Extract the [X, Y] coordinate from the center of the cell holding the provided text.  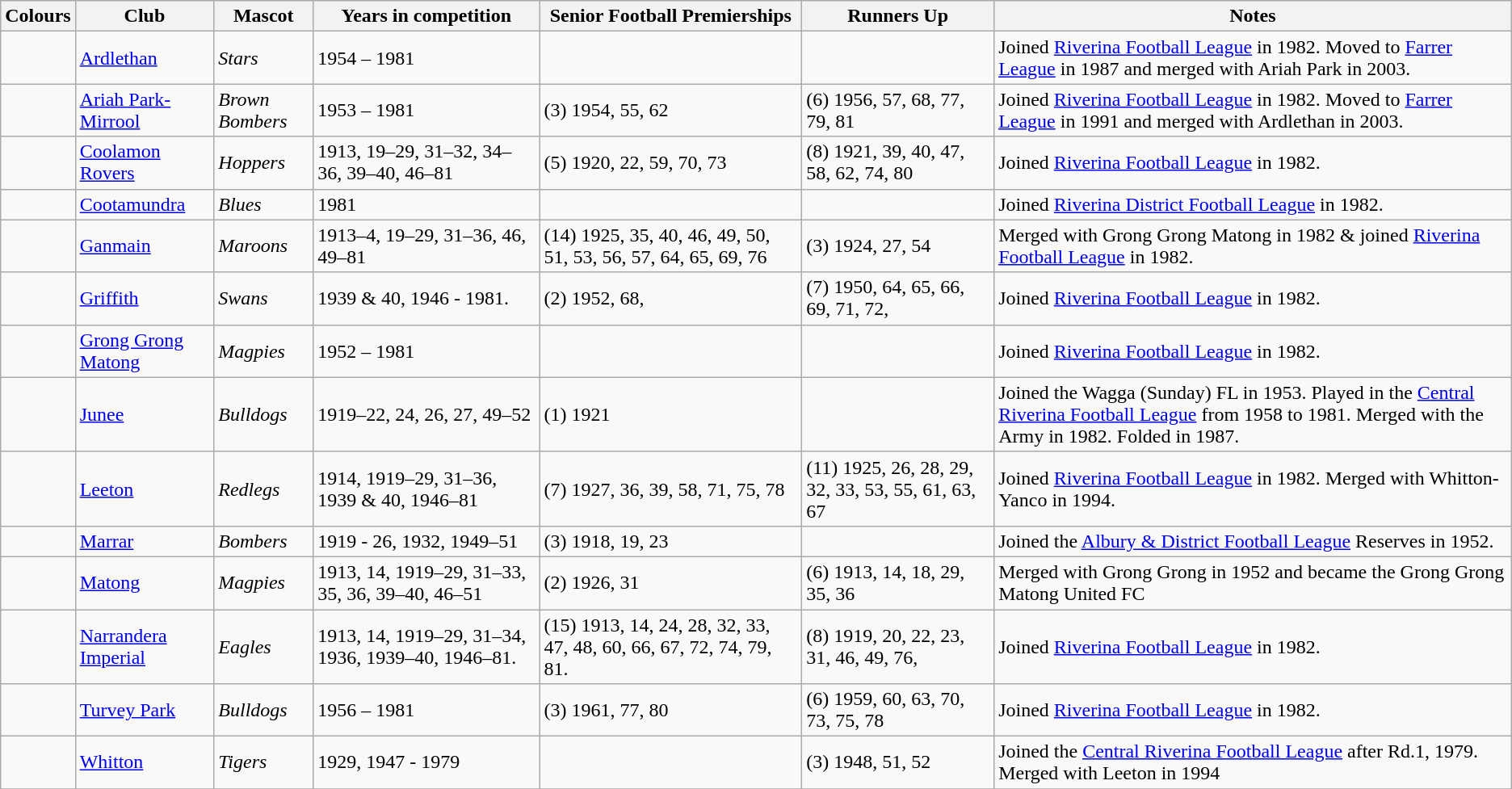
1919 - 26, 1932, 1949–51 [426, 541]
Hoppers [263, 163]
Grong Grong Matong [145, 350]
(7) 1927, 36, 39, 58, 71, 75, 78 [670, 489]
(15) 1913, 14, 24, 28, 32, 33, 47, 48, 60, 66, 67, 72, 74, 79, 81. [670, 646]
(2) 1926, 31 [670, 583]
Narrandera Imperial [145, 646]
Brown Bombers [263, 110]
(3) 1954, 55, 62 [670, 110]
Blues [263, 204]
(3) 1924, 27, 54 [898, 246]
Mascot [263, 16]
(2) 1952, 68, [670, 299]
(11) 1925, 26, 28, 29, 32, 33, 53, 55, 61, 63, 67 [898, 489]
Ganmain [145, 246]
(14) 1925, 35, 40, 46, 49, 50, 51, 53, 56, 57, 64, 65, 69, 76 [670, 246]
1953 – 1981 [426, 110]
1913, 14, 1919–29, 31–33, 35, 36, 39–40, 46–51 [426, 583]
Whitton [145, 762]
Notes [1254, 16]
1954 – 1981 [426, 58]
Merged with Grong Grong in 1952 and became the Grong Grong Matong United FC [1254, 583]
1914, 1919–29, 31–36, 1939 & 40, 1946–81 [426, 489]
1913–4, 19–29, 31–36, 46, 49–81 [426, 246]
Runners Up [898, 16]
(6) 1959, 60, 63, 70, 73, 75, 78 [898, 711]
1956 – 1981 [426, 711]
Joined Riverina Football League in 1982. Moved to Farrer League in 1991 and merged with Ardlethan in 2003. [1254, 110]
(3) 1918, 19, 23 [670, 541]
Junee [145, 414]
Redlegs [263, 489]
Stars [263, 58]
Joined the Albury & District Football League Reserves in 1952. [1254, 541]
Colours [38, 16]
Years in competition [426, 16]
(6) 1913, 14, 18, 29, 35, 36 [898, 583]
(3) 1948, 51, 52 [898, 762]
Marrar [145, 541]
1913, 19–29, 31–32, 34–36, 39–40, 46–81 [426, 163]
Swans [263, 299]
(8) 1919, 20, 22, 23, 31, 46, 49, 76, [898, 646]
1981 [426, 204]
1939 & 40, 1946 - 1981. [426, 299]
(6) 1956, 57, 68, 77, 79, 81 [898, 110]
Leeton [145, 489]
1919–22, 24, 26, 27, 49–52 [426, 414]
(1) 1921 [670, 414]
Joined Riverina Football League in 1982. Merged with Whitton-Yanco in 1994. [1254, 489]
Ardlethan [145, 58]
Turvey Park [145, 711]
Club [145, 16]
1952 – 1981 [426, 350]
1913, 14, 1919–29, 31–34, 1936, 1939–40, 1946–81. [426, 646]
Joined Riverina Football League in 1982. Moved to Farrer League in 1987 and merged with Ariah Park in 2003. [1254, 58]
(5) 1920, 22, 59, 70, 73 [670, 163]
Merged with Grong Grong Matong in 1982 & joined Riverina Football League in 1982. [1254, 246]
Tigers [263, 762]
(8) 1921, 39, 40, 47, 58, 62, 74, 80 [898, 163]
Cootamundra [145, 204]
Joined the Central Riverina Football League after Rd.1, 1979. Merged with Leeton in 1994 [1254, 762]
Coolamon Rovers [145, 163]
Ariah Park-Mirrool [145, 110]
Eagles [263, 646]
Matong [145, 583]
(7) 1950, 64, 65, 66, 69, 71, 72, [898, 299]
Joined the Wagga (Sunday) FL in 1953. Played in the Central Riverina Football League from 1958 to 1981. Merged with the Army in 1982. Folded in 1987. [1254, 414]
Senior Football Premierships [670, 16]
Maroons [263, 246]
Joined Riverina District Football League in 1982. [1254, 204]
1929, 1947 - 1979 [426, 762]
(3) 1961, 77, 80 [670, 711]
Bombers [263, 541]
Griffith [145, 299]
